Return (x, y) of the center of cell containing provided text 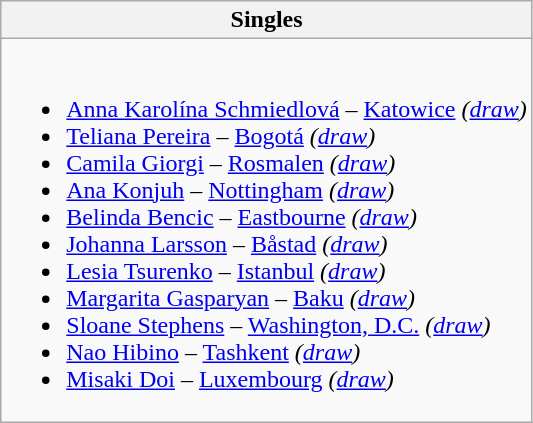
Singles (267, 20)
